Extract the [X, Y] coordinate from the center of the cell holding the provided text.  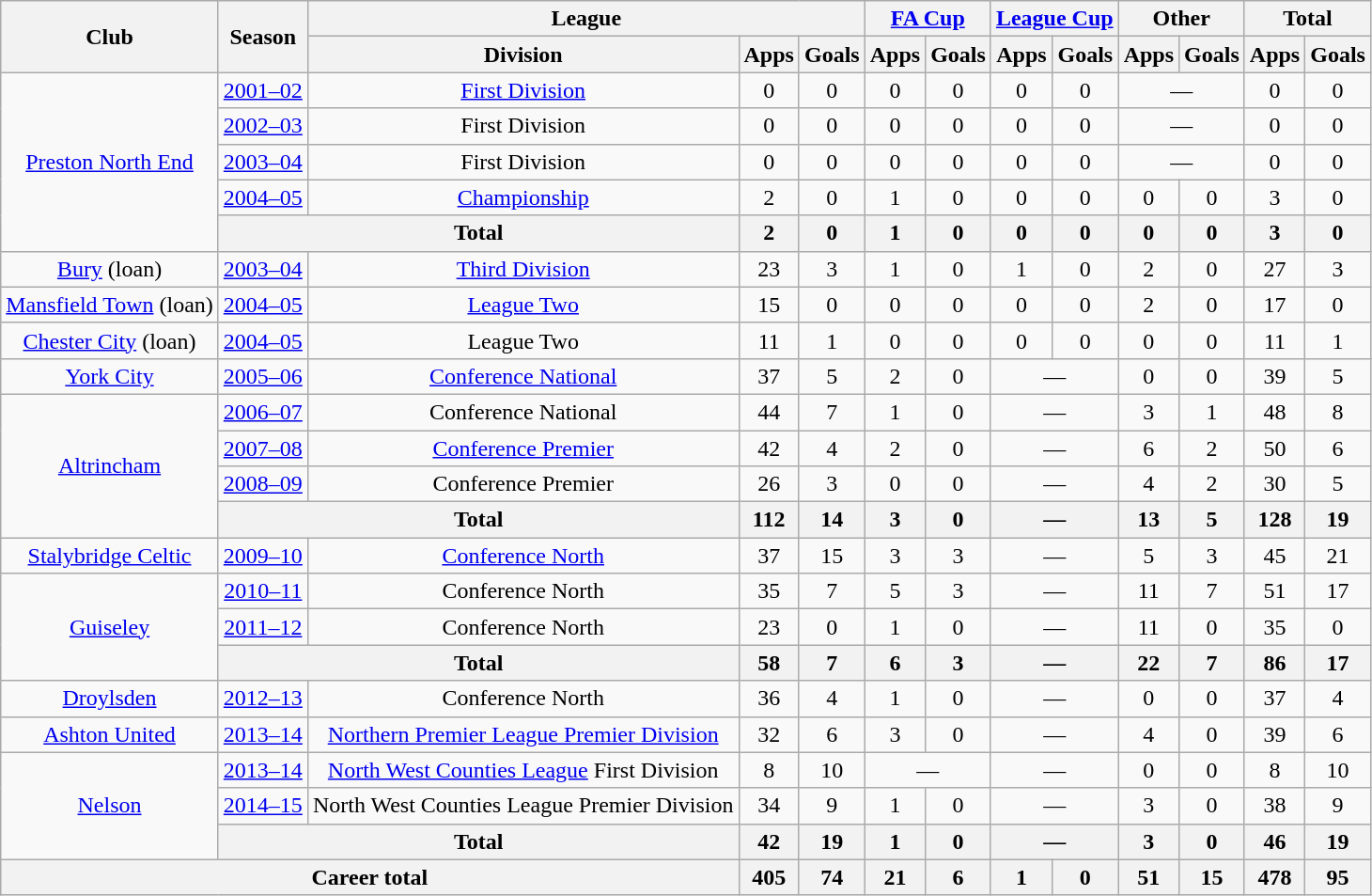
2014–15 [263, 806]
2006–07 [263, 412]
2005–06 [263, 376]
44 [769, 412]
2008–09 [263, 484]
Division [522, 55]
58 [769, 663]
2012–13 [263, 699]
50 [1274, 448]
14 [832, 520]
478 [1274, 877]
Altrincham [110, 465]
Preston North End [110, 162]
405 [769, 877]
128 [1274, 520]
2009–10 [263, 556]
2010–11 [263, 591]
FA Cup [928, 19]
North West Counties League First Division [522, 770]
Stalybridge Celtic [110, 556]
30 [1274, 484]
95 [1338, 877]
League Cup [1054, 19]
Nelson [110, 806]
Club [110, 37]
34 [769, 806]
27 [1274, 269]
Northern Premier League Premier Division [522, 734]
38 [1274, 806]
26 [769, 484]
Season [263, 37]
74 [832, 877]
36 [769, 699]
45 [1274, 556]
Guiseley [110, 627]
112 [769, 520]
22 [1148, 663]
Chester City (loan) [110, 340]
48 [1274, 412]
Ashton United [110, 734]
46 [1274, 841]
13 [1148, 520]
Bury (loan) [110, 269]
North West Counties League Premier Division [522, 806]
York City [110, 376]
Other [1181, 19]
Droylsden [110, 699]
Third Division [522, 269]
86 [1274, 663]
Career total [370, 877]
Championship [522, 197]
2001–02 [263, 90]
Mansfield Town (loan) [110, 305]
2011–12 [263, 627]
2007–08 [263, 448]
2002–03 [263, 126]
League [586, 19]
32 [769, 734]
